Find where the given text appears and provide that cell's center as [X, Y] coordinate. 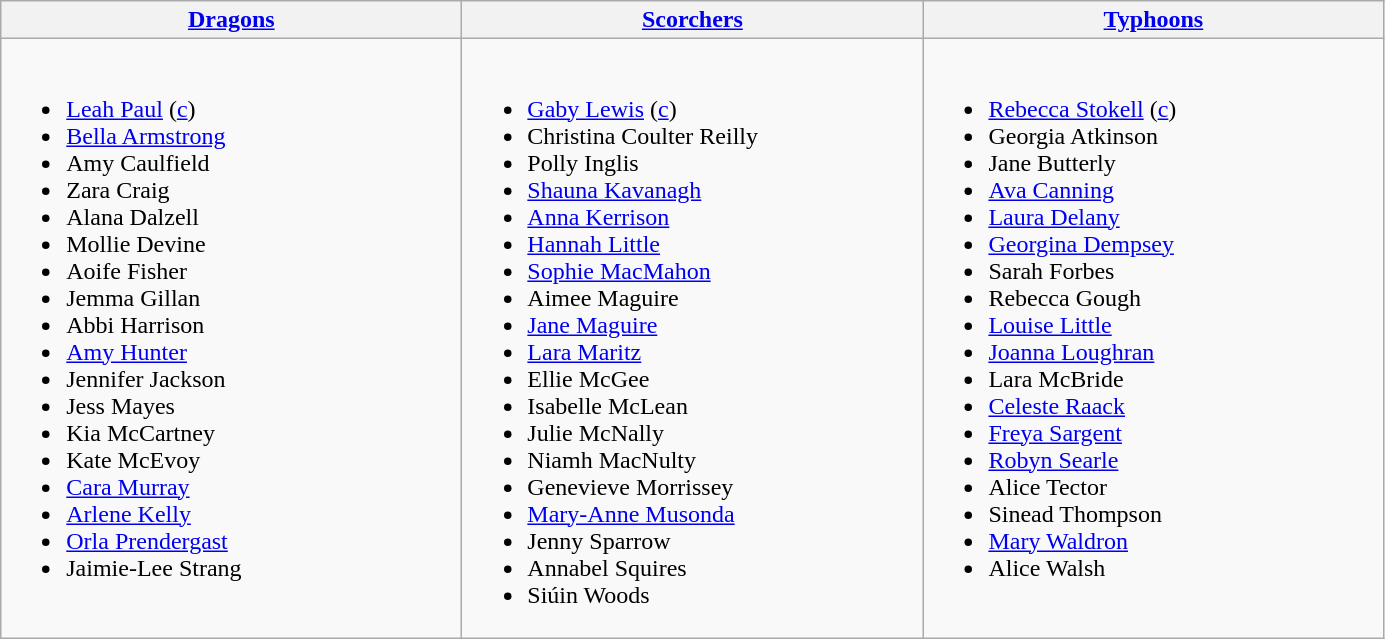
Dragons [232, 20]
Scorchers [692, 20]
Typhoons [1154, 20]
